Return (x, y) of the center of cell containing provided text 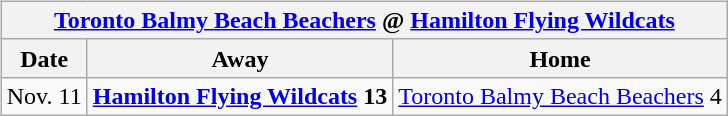
Nov. 11 (44, 96)
Toronto Balmy Beach Beachers 4 (560, 96)
Hamilton Flying Wildcats 13 (240, 96)
Away (240, 58)
Home (560, 58)
Toronto Balmy Beach Beachers @ Hamilton Flying Wildcats (364, 20)
Date (44, 58)
